Find where the given text appears and provide that cell's center as (x, y) coordinate. 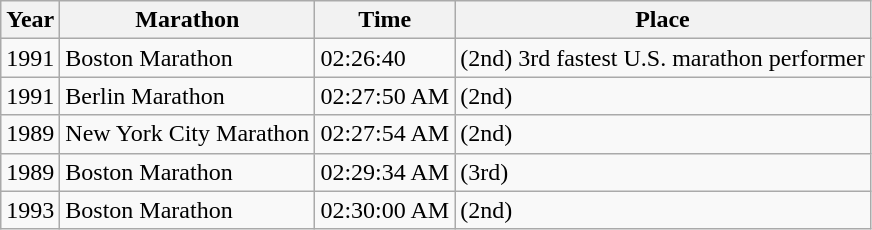
Time (385, 20)
(3rd) (663, 172)
02:27:50 AM (385, 96)
New York City Marathon (188, 134)
1993 (30, 210)
Marathon (188, 20)
02:27:54 AM (385, 134)
Berlin Marathon (188, 96)
02:30:00 AM (385, 210)
02:29:34 AM (385, 172)
Year (30, 20)
Place (663, 20)
(2nd) 3rd fastest U.S. marathon performer (663, 58)
02:26:40 (385, 58)
